For the text-containing cell, return its midpoint in (X, Y) coordinate format. 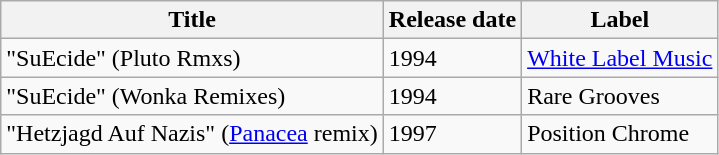
1997 (452, 134)
"Hetzjagd Auf Nazis" (Panacea remix) (192, 134)
Position Chrome (620, 134)
"SuEcide" (Pluto Rmxs) (192, 58)
"SuEcide" (Wonka Remixes) (192, 96)
Title (192, 20)
White Label Music (620, 58)
Release date (452, 20)
Rare Grooves (620, 96)
Label (620, 20)
